Locate the cell with the specified text and output its [x, y] center coordinate. 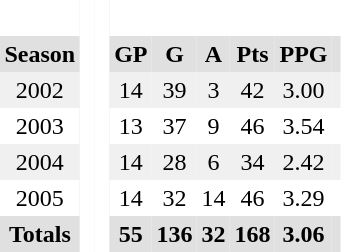
39 [174, 90]
9 [214, 126]
13 [131, 126]
37 [174, 126]
Season [40, 54]
2.42 [304, 162]
3.54 [304, 126]
6 [214, 162]
GP [131, 54]
PPG [304, 54]
Pts [252, 54]
3.06 [304, 234]
2003 [40, 126]
G [174, 54]
42 [252, 90]
136 [174, 234]
2005 [40, 198]
3.29 [304, 198]
2002 [40, 90]
2004 [40, 162]
55 [131, 234]
A [214, 54]
Totals [40, 234]
28 [174, 162]
168 [252, 234]
3.00 [304, 90]
34 [252, 162]
3 [214, 90]
